Pinpoint the cell where the given text exists, returning its (x, y) midpoint coordinate. 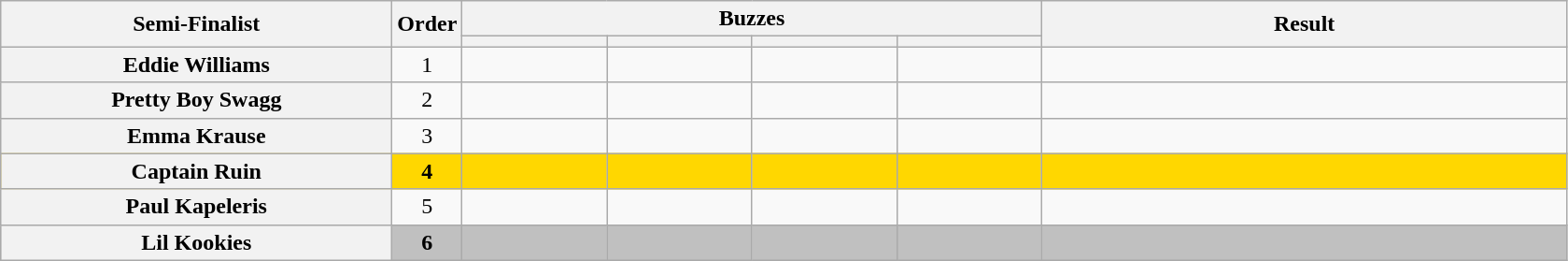
Lil Kookies (196, 242)
Captain Ruin (196, 171)
2 (428, 100)
Pretty Boy Swagg (196, 100)
Result (1304, 24)
4 (428, 171)
Semi-Finalist (196, 24)
Order (428, 24)
Paul Kapeleris (196, 207)
3 (428, 136)
5 (428, 207)
1 (428, 65)
6 (428, 242)
Emma Krause (196, 136)
Buzzes (752, 19)
Eddie Williams (196, 65)
